Return the [X, Y] coordinate for the center point of the cell that contains the specified text.  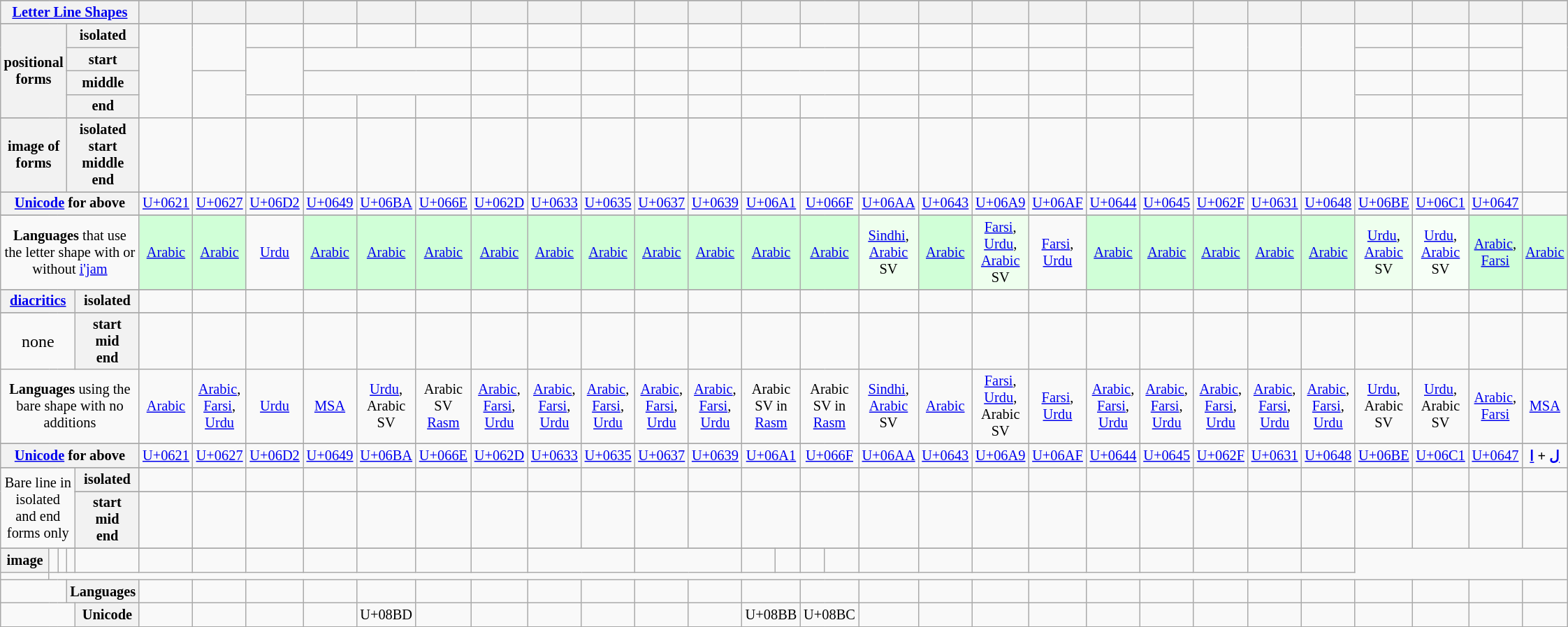
diacritics [38, 301]
U+08BC [829, 615]
none [38, 341]
positional forms [34, 71]
U+08BD [386, 615]
Languages [103, 591]
Arabic SV Rasm [443, 406]
Languages that use the letter shape with or without i'jam [70, 252]
Unicode [108, 615]
Languages using the bare shape with no additions [70, 406]
U+08BB [771, 615]
start [103, 59]
Bare line in isolated and end forms only [38, 508]
middle [103, 83]
image [25, 560]
Letter Line Shapes [70, 13]
end [103, 106]
isolated start middle end [103, 155]
ل + ا [1544, 455]
image of forms [34, 155]
